Extract the [X, Y] coordinate from the center of the cell holding the provided text.  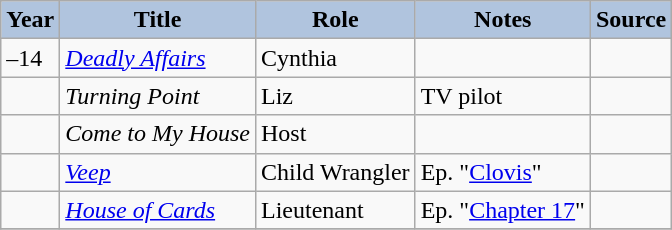
Veep [158, 172]
Role [335, 20]
–14 [30, 58]
Ep. "Clovis" [502, 172]
Liz [335, 96]
House of Cards [158, 210]
Notes [502, 20]
Source [630, 20]
Turning Point [158, 96]
Deadly Affairs [158, 58]
Ep. "Chapter 17" [502, 210]
Child Wrangler [335, 172]
Come to My House [158, 134]
TV pilot [502, 96]
Title [158, 20]
Year [30, 20]
Host [335, 134]
Cynthia [335, 58]
Lieutenant [335, 210]
